Pinpoint the cell where the given text exists, returning its (x, y) midpoint coordinate. 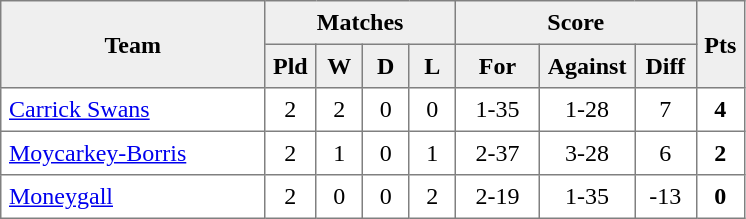
Pld (290, 66)
Team (133, 44)
7 (666, 110)
D (385, 66)
Against (586, 66)
Moycarkey-Borris (133, 153)
6 (666, 153)
2-19 (497, 197)
Moneygall (133, 197)
Score (576, 23)
For (497, 66)
Carrick Swans (133, 110)
Diff (666, 66)
3-28 (586, 153)
4 (720, 110)
Matches (360, 23)
2-37 (497, 153)
W (339, 66)
-13 (666, 197)
1-28 (586, 110)
L (432, 66)
Pts (720, 44)
